Extract the [X, Y] coordinate from the center of the cell holding the provided text.  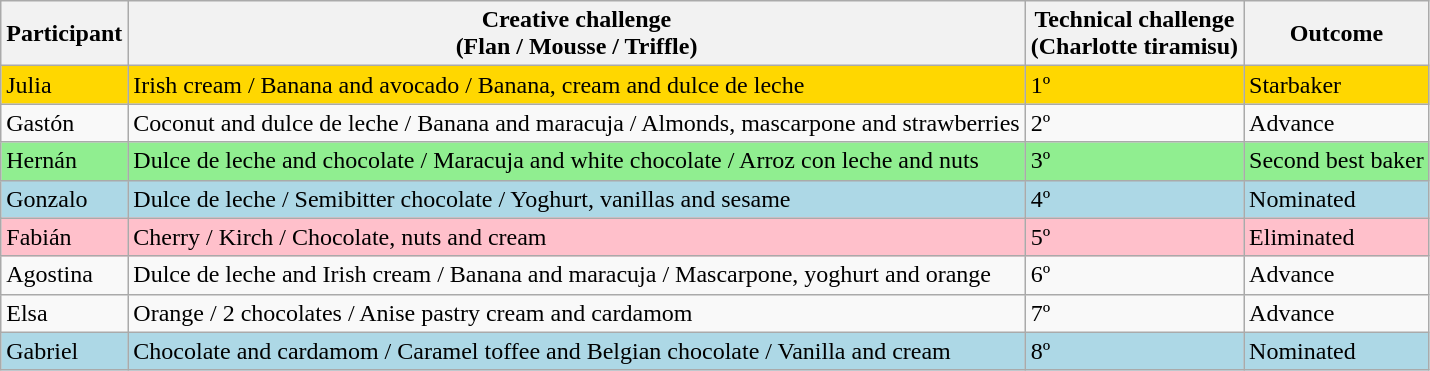
Eliminated [1337, 237]
Agostina [64, 275]
Fabián [64, 237]
Technical challenge(Charlotte tiramisu) [1134, 34]
Gonzalo [64, 199]
Second best baker [1337, 161]
Julia [64, 85]
Creative challenge(Flan / Mousse / Triffle) [576, 34]
Cherry / Kirch / Chocolate, nuts and cream [576, 237]
Gabriel [64, 351]
Dulce de leche and Irish cream / Banana and maracuja / Mascarpone, yoghurt and orange [576, 275]
4º [1134, 199]
Coconut and dulce de leche / Banana and maracuja / Almonds, mascarpone and strawberries [576, 123]
Irish cream / Banana and avocado / Banana, cream and dulce de leche [576, 85]
Starbaker [1337, 85]
3º [1134, 161]
Dulce de leche and chocolate / Maracuja and white chocolate / Arroz con leche and nuts [576, 161]
2º [1134, 123]
Elsa [64, 313]
8º [1134, 351]
Hernán [64, 161]
Gastón [64, 123]
Outcome [1337, 34]
Chocolate and cardamom / Caramel toffee and Belgian chocolate / Vanilla and cream [576, 351]
5º [1134, 237]
1º [1134, 85]
Participant [64, 34]
6º [1134, 275]
7º [1134, 313]
Dulce de leche / Semibitter chocolate / Yoghurt, vanillas and sesame [576, 199]
Orange / 2 chocolates / Anise pastry cream and cardamom [576, 313]
